Scan for the cell matching the given text and deliver its [X, Y] coordinate at center. 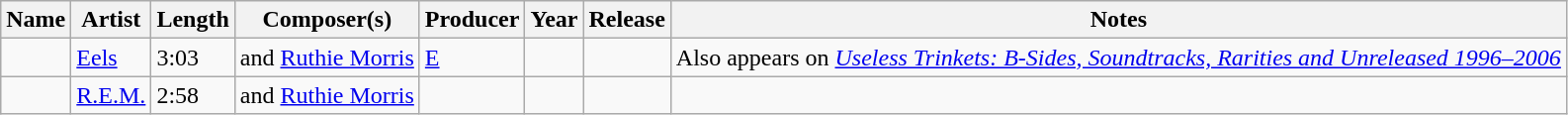
Artist [111, 20]
E [473, 57]
Year [554, 20]
Composer(s) [326, 20]
Notes [1118, 20]
3:03 [193, 57]
Release [627, 20]
Name [36, 20]
Length [193, 20]
Producer [473, 20]
2:58 [193, 95]
Also appears on Useless Trinkets: B-Sides, Soundtracks, Rarities and Unreleased 1996–2006 [1118, 57]
Eels [111, 57]
R.E.M. [111, 95]
